Return (x, y) of the center of cell containing provided text 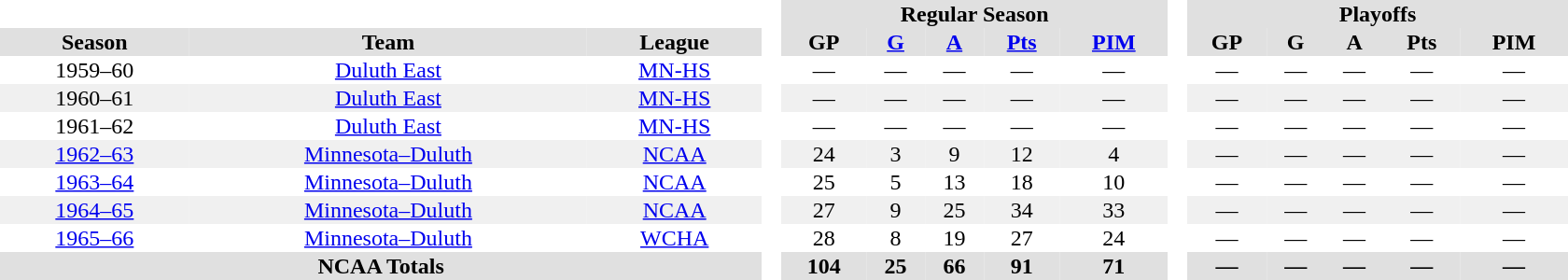
104 (823, 266)
71 (1113, 266)
Regular Season (974, 14)
12 (1022, 154)
1959–60 (95, 70)
91 (1022, 266)
Team (388, 42)
3 (896, 154)
1965–66 (95, 238)
Playoffs (1378, 14)
1964–65 (95, 210)
1962–63 (95, 154)
66 (954, 266)
28 (823, 238)
WCHA (674, 238)
League (674, 42)
Season (95, 42)
8 (896, 238)
1961–62 (95, 126)
1960–61 (95, 98)
33 (1113, 210)
18 (1022, 182)
4 (1113, 154)
13 (954, 182)
34 (1022, 210)
1963–64 (95, 182)
5 (896, 182)
10 (1113, 182)
19 (954, 238)
NCAA Totals (381, 266)
